Output the [X, Y] coordinate of the center of the cell containing the given text.  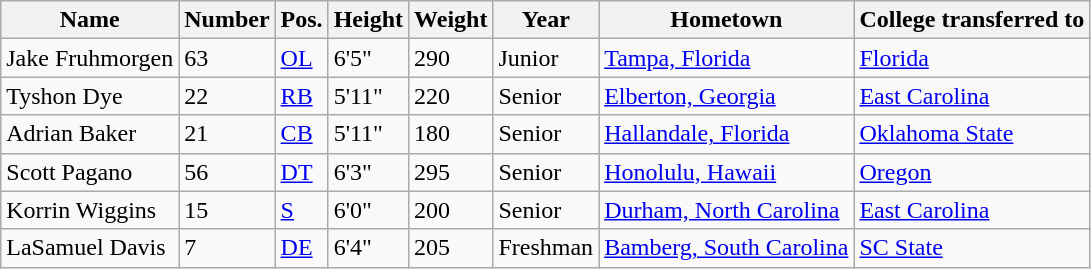
Hallandale, Florida [726, 134]
College transferred to [972, 20]
Year [546, 20]
Pos. [302, 20]
Adrian Baker [90, 134]
Weight [451, 20]
Tampa, Florida [726, 58]
Elberton, Georgia [726, 96]
Jake Fruhmorgen [90, 58]
180 [451, 134]
Korrin Wiggins [90, 210]
205 [451, 248]
Durham, North Carolina [726, 210]
6'3" [368, 172]
DE [302, 248]
6'4" [368, 248]
63 [227, 58]
6'5" [368, 58]
LaSamuel Davis [90, 248]
Florida [972, 58]
Height [368, 20]
Name [90, 20]
6'0" [368, 210]
295 [451, 172]
OL [302, 58]
220 [451, 96]
Scott Pagano [90, 172]
S [302, 210]
Hometown [726, 20]
22 [227, 96]
Tyshon Dye [90, 96]
290 [451, 58]
56 [227, 172]
SC State [972, 248]
200 [451, 210]
CB [302, 134]
Junior [546, 58]
Freshman [546, 248]
7 [227, 248]
Honolulu, Hawaii [726, 172]
RB [302, 96]
15 [227, 210]
Oklahoma State [972, 134]
21 [227, 134]
Oregon [972, 172]
Number [227, 20]
DT [302, 172]
Bamberg, South Carolina [726, 248]
